For the text-containing cell, return its midpoint in [X, Y] coordinate format. 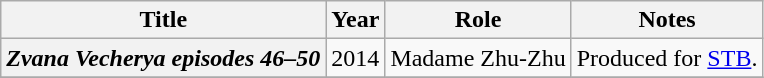
2014 [356, 58]
Produced for STB. [667, 58]
Title [164, 20]
Year [356, 20]
Role [478, 20]
Zvana Vecherya episodes 46–50 [164, 58]
Notes [667, 20]
Madame Zhu-Zhu [478, 58]
